Return the [x, y] coordinate for the center point of the cell that contains the specified text.  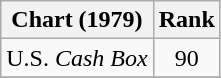
Rank [186, 20]
Chart (1979) [77, 20]
90 [186, 58]
U.S. Cash Box [77, 58]
